Identify which cell holds the provided text, then report its (x, y) central coordinate. 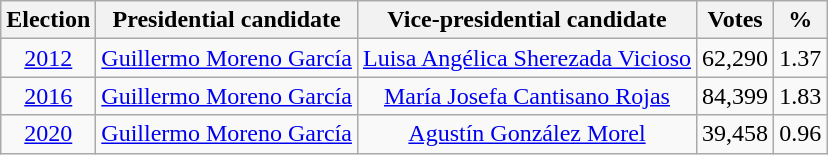
Vice-presidential candidate (526, 20)
% (800, 20)
0.96 (800, 134)
2016 (48, 96)
Votes (736, 20)
Agustín González Morel (526, 134)
2020 (48, 134)
84,399 (736, 96)
62,290 (736, 58)
Presidential candidate (227, 20)
Luisa Angélica Sherezada Vicioso (526, 58)
Election (48, 20)
1.83 (800, 96)
2012 (48, 58)
39,458 (736, 134)
1.37 (800, 58)
María Josefa Cantisano Rojas (526, 96)
